Locate the cell with the specified text and output its [X, Y] center coordinate. 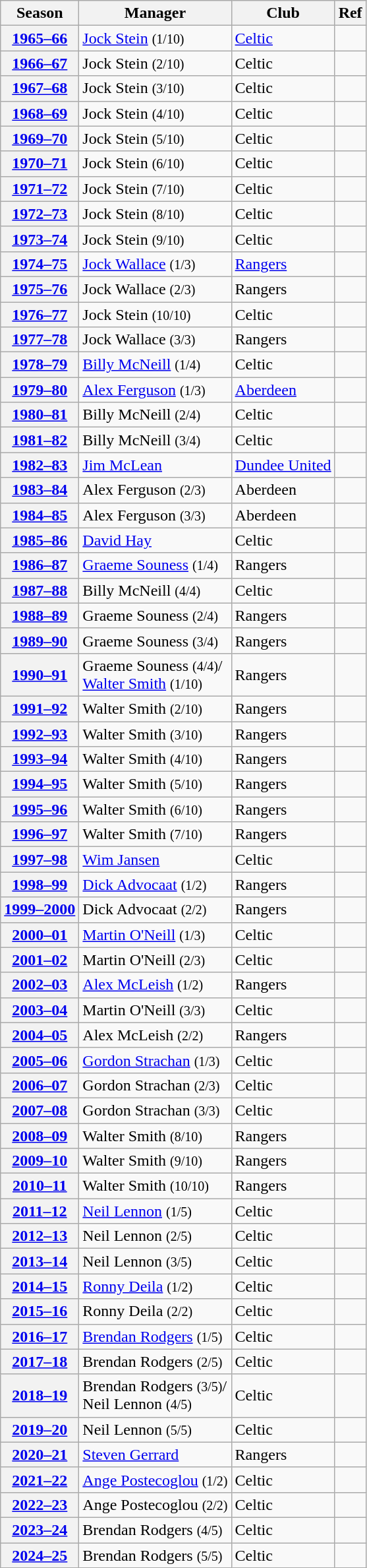
1970–71 [40, 164]
Ref [351, 13]
Walter Smith (3/10) [155, 734]
1991–92 [40, 708]
Season [40, 13]
2007–08 [40, 1110]
1988–89 [40, 615]
2013–14 [40, 1261]
Alex Ferguson (3/3) [155, 515]
2004–05 [40, 1035]
2018–19 [40, 1396]
Alex McLeish (2/2) [155, 1035]
Gordon Strachan (1/3) [155, 1060]
1996–97 [40, 834]
2020–21 [40, 1455]
2010–11 [40, 1186]
Walter Smith (4/10) [155, 759]
Jock Wallace (1/3) [155, 264]
1999–2000 [40, 910]
2023–24 [40, 1530]
2002–03 [40, 985]
Jock Stein (2/10) [155, 63]
Dundee United [283, 465]
Gordon Strachan (2/3) [155, 1085]
1987–88 [40, 590]
Graeme Souness (4/4)/ Walter Smith (1/10) [155, 674]
1980–81 [40, 415]
2008–09 [40, 1135]
Jock Stein (4/10) [155, 113]
1993–94 [40, 759]
2001–02 [40, 960]
Brendan Rodgers (2/5) [155, 1362]
Martin O'Neill (3/3) [155, 1010]
1978–79 [40, 365]
Walter Smith (8/10) [155, 1135]
Walter Smith (7/10) [155, 834]
1974–75 [40, 264]
1984–85 [40, 515]
Jock Stein (1/10) [155, 38]
Brendan Rodgers (4/5) [155, 1530]
1967–68 [40, 88]
Steven Gerrard [155, 1455]
2022–23 [40, 1505]
1968–69 [40, 113]
1977–78 [40, 340]
Club [283, 13]
1972–73 [40, 214]
Neil Lennon (3/5) [155, 1261]
2005–06 [40, 1060]
Jock Stein (5/10) [155, 139]
Jock Stein (9/10) [155, 239]
Graeme Souness (3/4) [155, 641]
1975–76 [40, 289]
Martin O'Neill (1/3) [155, 935]
1973–74 [40, 239]
Brendan Rodgers (1/5) [155, 1336]
Alex Ferguson (2/3) [155, 490]
2015–16 [40, 1311]
Billy McNeill (4/4) [155, 590]
1998–99 [40, 885]
2021–22 [40, 1480]
2024–25 [40, 1555]
Ronny Deila (1/2) [155, 1286]
Martin O'Neill (2/3) [155, 960]
1997–98 [40, 860]
Ange Postecoglou (1/2) [155, 1480]
David Hay [155, 540]
Neil Lennon (1/5) [155, 1211]
Jock Wallace (3/3) [155, 340]
2016–17 [40, 1336]
Walter Smith (9/10) [155, 1161]
Dick Advocaat (1/2) [155, 885]
Jock Stein (3/10) [155, 88]
1990–91 [40, 674]
Brendan Rodgers (3/5)/ Neil Lennon (4/5) [155, 1396]
Billy McNeill (1/4) [155, 365]
1966–67 [40, 63]
1971–72 [40, 189]
1985–86 [40, 540]
Alex Ferguson (1/3) [155, 390]
Manager [155, 13]
1983–84 [40, 490]
2003–04 [40, 1010]
Neil Lennon (2/5) [155, 1236]
2014–15 [40, 1286]
2000–01 [40, 935]
1979–80 [40, 390]
Graeme Souness (2/4) [155, 615]
Wim Jansen [155, 860]
Jim McLean [155, 465]
2009–10 [40, 1161]
2017–18 [40, 1362]
Billy McNeill (3/4) [155, 440]
Dick Advocaat (2/2) [155, 910]
1969–70 [40, 139]
Jock Wallace (2/3) [155, 289]
Walter Smith (6/10) [155, 809]
Jock Stein (6/10) [155, 164]
1995–96 [40, 809]
Billy McNeill (2/4) [155, 415]
Brendan Rodgers (5/5) [155, 1555]
Jock Stein (10/10) [155, 315]
Walter Smith (10/10) [155, 1186]
2006–07 [40, 1085]
Gordon Strachan (3/3) [155, 1110]
1986–87 [40, 565]
1989–90 [40, 641]
Walter Smith (5/10) [155, 784]
2011–12 [40, 1211]
2012–13 [40, 1236]
Ange Postecoglou (2/2) [155, 1505]
Ronny Deila (2/2) [155, 1311]
1982–83 [40, 465]
Alex McLeish (1/2) [155, 985]
1994–95 [40, 784]
Jock Stein (8/10) [155, 214]
Jock Stein (7/10) [155, 189]
2019–20 [40, 1429]
1976–77 [40, 315]
Neil Lennon (5/5) [155, 1429]
Graeme Souness (1/4) [155, 565]
Walter Smith (2/10) [155, 708]
1981–82 [40, 440]
1992–93 [40, 734]
1965–66 [40, 38]
